Scan for the cell matching the given text and deliver its (x, y) coordinate at center. 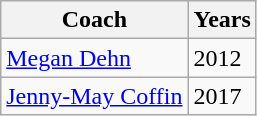
Coach (94, 20)
2012 (222, 58)
Jenny-May Coffin (94, 96)
Megan Dehn (94, 58)
2017 (222, 96)
Years (222, 20)
